Return (x, y) of the center of cell containing provided text 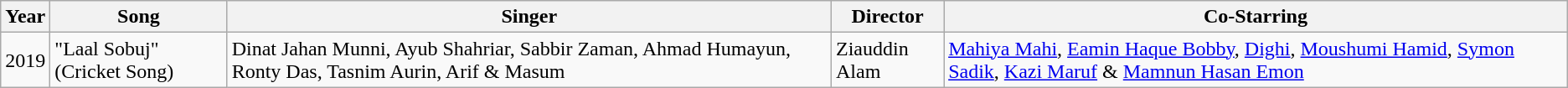
Dinat Jahan Munni, Ayub Shahriar, Sabbir Zaman, Ahmad Humayun, Ronty Das, Tasnim Aurin, Arif & Masum (529, 60)
Song (139, 17)
Ziauddin Alam (887, 60)
Director (887, 17)
Co-Starring (1256, 17)
Singer (529, 17)
"Laal Sobuj" (Cricket Song) (139, 60)
Year (25, 17)
2019 (25, 60)
Mahiya Mahi, Eamin Haque Bobby, Dighi, Moushumi Hamid, Symon Sadik, Kazi Maruf & Mamnun Hasan Emon (1256, 60)
